Output the (x, y) coordinate of the center of the cell containing the given text.  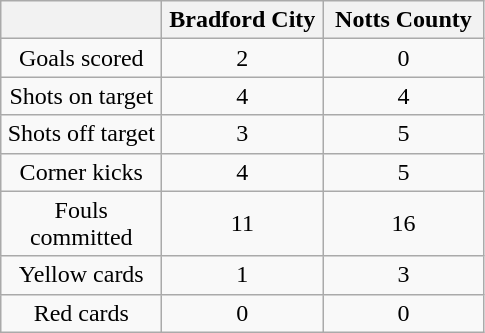
2 (242, 58)
16 (404, 224)
Fouls committed (82, 224)
Goals scored (82, 58)
Shots off target (82, 134)
Bradford City (242, 20)
Notts County (404, 20)
Yellow cards (82, 275)
1 (242, 275)
11 (242, 224)
Shots on target (82, 96)
Red cards (82, 313)
Corner kicks (82, 172)
